Return the [x, y] coordinate for the center point of the cell that contains the specified text.  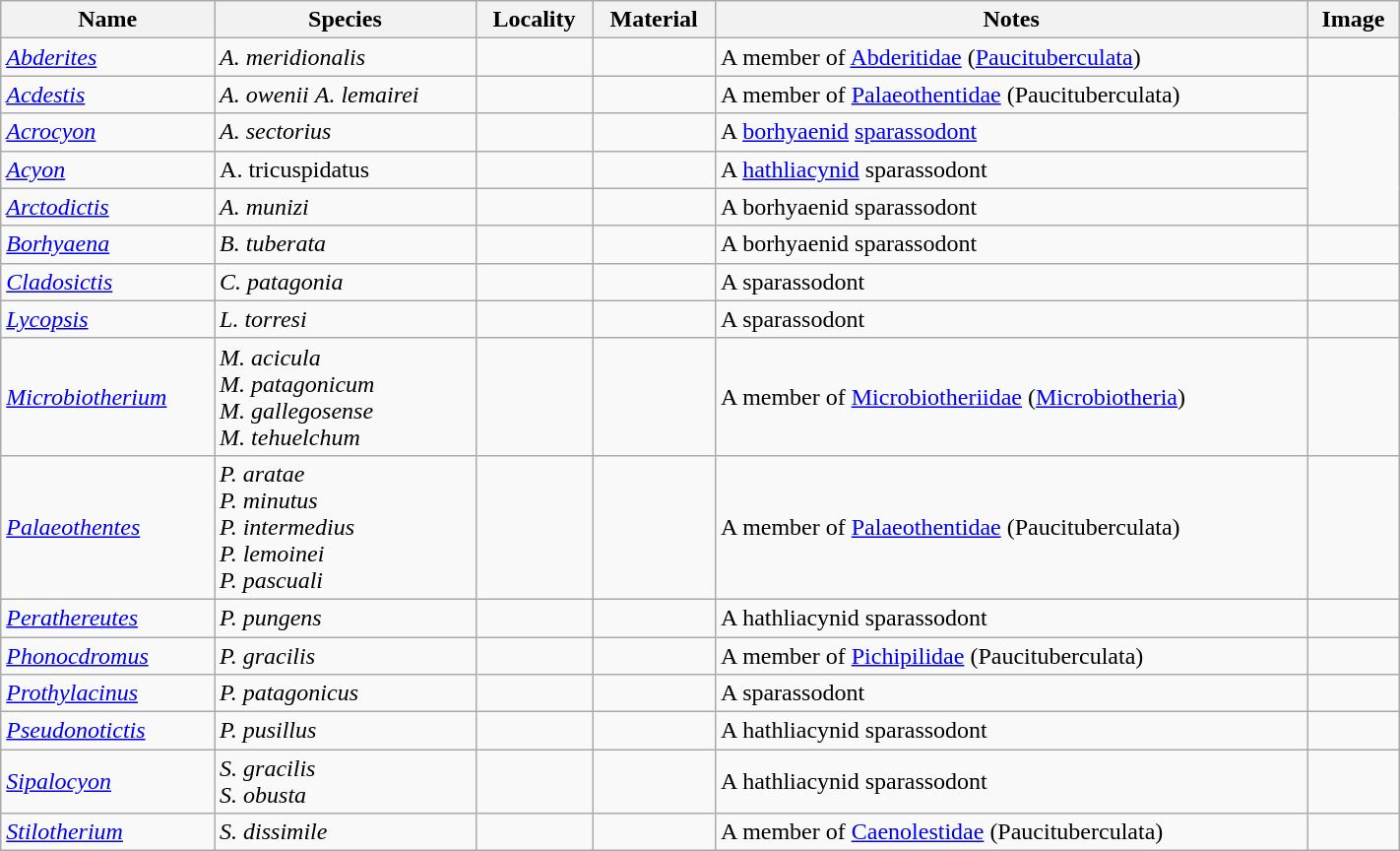
P. pungens [346, 618]
Acyon [108, 169]
P. gracilis [346, 655]
A member of Abderitidae (Paucituberculata) [1012, 57]
S. gracilisS. obusta [346, 782]
L. torresi [346, 319]
A. tricuspidatus [346, 169]
A. munizi [346, 207]
Species [346, 20]
Stilotherium [108, 832]
Borhyaena [108, 244]
Palaeothentes [108, 527]
Locality [534, 20]
M. aciculaM. patagonicumM. gallegosenseM. tehuelchum [346, 396]
Cladosictis [108, 282]
Abderites [108, 57]
Arctodictis [108, 207]
Prothylacinus [108, 693]
A member of Pichipilidae (Paucituberculata) [1012, 655]
Microbiotherium [108, 396]
P. pusillus [346, 731]
Sipalocyon [108, 782]
Perathereutes [108, 618]
A member of Caenolestidae (Paucituberculata) [1012, 832]
Image [1353, 20]
S. dissimile [346, 832]
C. patagonia [346, 282]
A. meridionalis [346, 57]
Acrocyon [108, 132]
B. tuberata [346, 244]
P. patagonicus [346, 693]
A. owenii A. lemairei [346, 95]
Material [654, 20]
Lycopsis [108, 319]
A member of Microbiotheriidae (Microbiotheria) [1012, 396]
Name [108, 20]
P. arataeP. minutusP. intermediusP. lemoineiP. pascuali [346, 527]
Notes [1012, 20]
Phonocdromus [108, 655]
Pseudonotictis [108, 731]
A. sectorius [346, 132]
Acdestis [108, 95]
